Provide the [x, y] coordinate of the cell's center where the given text is located.  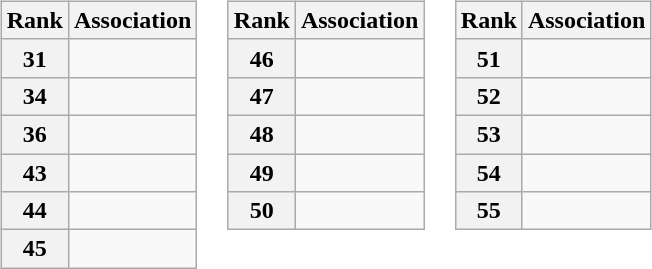
51 [488, 58]
46 [262, 58]
43 [34, 173]
47 [262, 96]
36 [34, 134]
48 [262, 134]
49 [262, 173]
52 [488, 96]
50 [262, 211]
55 [488, 211]
45 [34, 249]
44 [34, 211]
54 [488, 173]
31 [34, 58]
34 [34, 96]
53 [488, 134]
